Search for the cell housing the specified text and yield its (x, y) center coordinate. 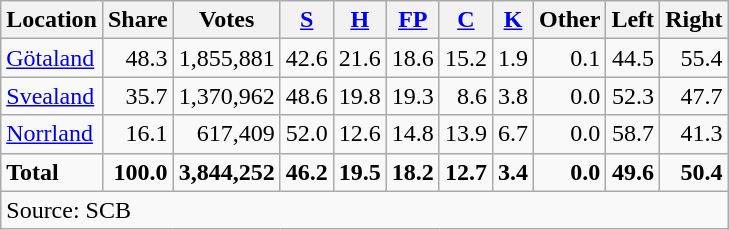
46.2 (306, 172)
55.4 (694, 58)
Total (52, 172)
S (306, 20)
42.6 (306, 58)
48.3 (138, 58)
52.3 (633, 96)
49.6 (633, 172)
0.1 (570, 58)
Location (52, 20)
21.6 (360, 58)
617,409 (226, 134)
12.7 (466, 172)
Votes (226, 20)
1.9 (512, 58)
58.7 (633, 134)
41.3 (694, 134)
13.9 (466, 134)
Norrland (52, 134)
15.2 (466, 58)
47.7 (694, 96)
Source: SCB (364, 210)
8.6 (466, 96)
Svealand (52, 96)
19.8 (360, 96)
18.6 (412, 58)
1,370,962 (226, 96)
3,844,252 (226, 172)
Left (633, 20)
19.3 (412, 96)
H (360, 20)
Share (138, 20)
12.6 (360, 134)
6.7 (512, 134)
C (466, 20)
16.1 (138, 134)
3.4 (512, 172)
14.8 (412, 134)
Götaland (52, 58)
18.2 (412, 172)
100.0 (138, 172)
3.8 (512, 96)
35.7 (138, 96)
Right (694, 20)
K (512, 20)
50.4 (694, 172)
48.6 (306, 96)
Other (570, 20)
44.5 (633, 58)
1,855,881 (226, 58)
19.5 (360, 172)
FP (412, 20)
52.0 (306, 134)
